Return the [x, y] coordinate for the center point of the cell that contains the specified text.  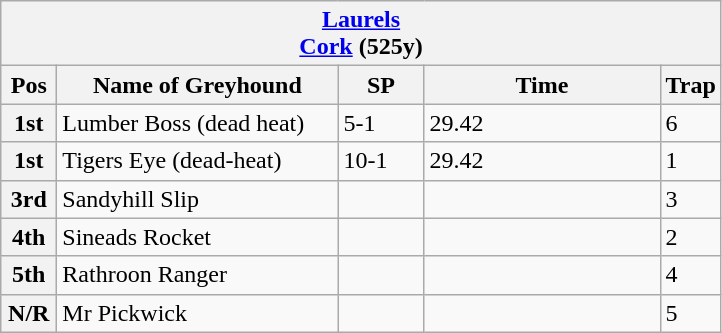
Time [542, 85]
6 [690, 123]
LaurelsCork (525y) [362, 34]
5-1 [381, 123]
2 [690, 237]
Lumber Boss (dead heat) [198, 123]
10-1 [381, 161]
N/R [29, 313]
Name of Greyhound [198, 85]
5th [29, 275]
5 [690, 313]
Sandyhill Slip [198, 199]
Rathroon Ranger [198, 275]
1 [690, 161]
Trap [690, 85]
SP [381, 85]
Sineads Rocket [198, 237]
4 [690, 275]
3rd [29, 199]
Pos [29, 85]
Mr Pickwick [198, 313]
3 [690, 199]
4th [29, 237]
Tigers Eye (dead-heat) [198, 161]
